Capture the cell that displays the provided text and extract its (x, y) central coordinate. 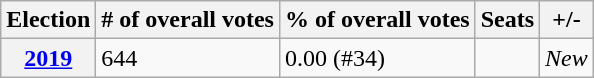
% of overall votes (377, 20)
644 (188, 58)
0.00 (#34) (377, 58)
Election (48, 20)
Seats (507, 20)
# of overall votes (188, 20)
+/- (567, 20)
2019 (48, 58)
New (567, 58)
